For the text-containing cell, return its midpoint in [X, Y] coordinate format. 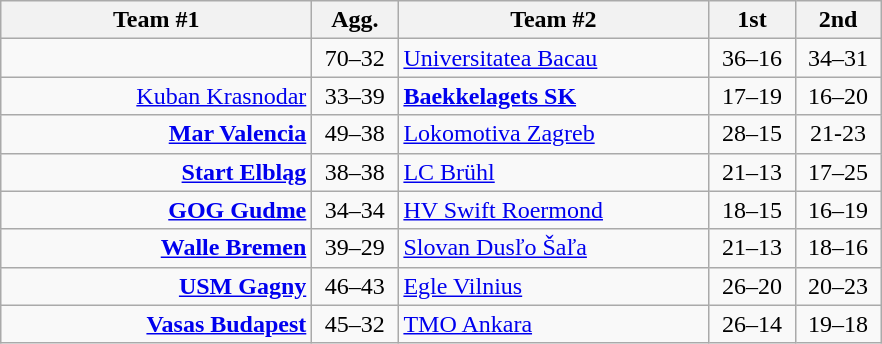
Team #1 [156, 20]
Walle Bremen [156, 248]
70–32 [355, 58]
16–19 [838, 210]
Vasas Budapest [156, 324]
39–29 [355, 248]
TMO Ankara [554, 324]
Lokomotiva Zagreb [554, 134]
GOG Gudme [156, 210]
HV Swift Roermond [554, 210]
Mar Valencia [156, 134]
28–15 [752, 134]
Agg. [355, 20]
18–16 [838, 248]
17–19 [752, 96]
Slovan Dusľo Šaľa [554, 248]
Universitatea Bacau [554, 58]
38–38 [355, 172]
20–23 [838, 286]
45–32 [355, 324]
1st [752, 20]
Start Elbląg [156, 172]
33–39 [355, 96]
Egle Vilnius [554, 286]
Team #2 [554, 20]
26–20 [752, 286]
Kuban Krasnodar [156, 96]
LC Brühl [554, 172]
34–31 [838, 58]
49–38 [355, 134]
46–43 [355, 286]
Baekkelagets SK [554, 96]
2nd [838, 20]
17–25 [838, 172]
34–34 [355, 210]
USM Gagny [156, 286]
36–16 [752, 58]
26–14 [752, 324]
18–15 [752, 210]
21-23 [838, 134]
19–18 [838, 324]
16–20 [838, 96]
